Scan for the cell matching the given text and deliver its [X, Y] coordinate at center. 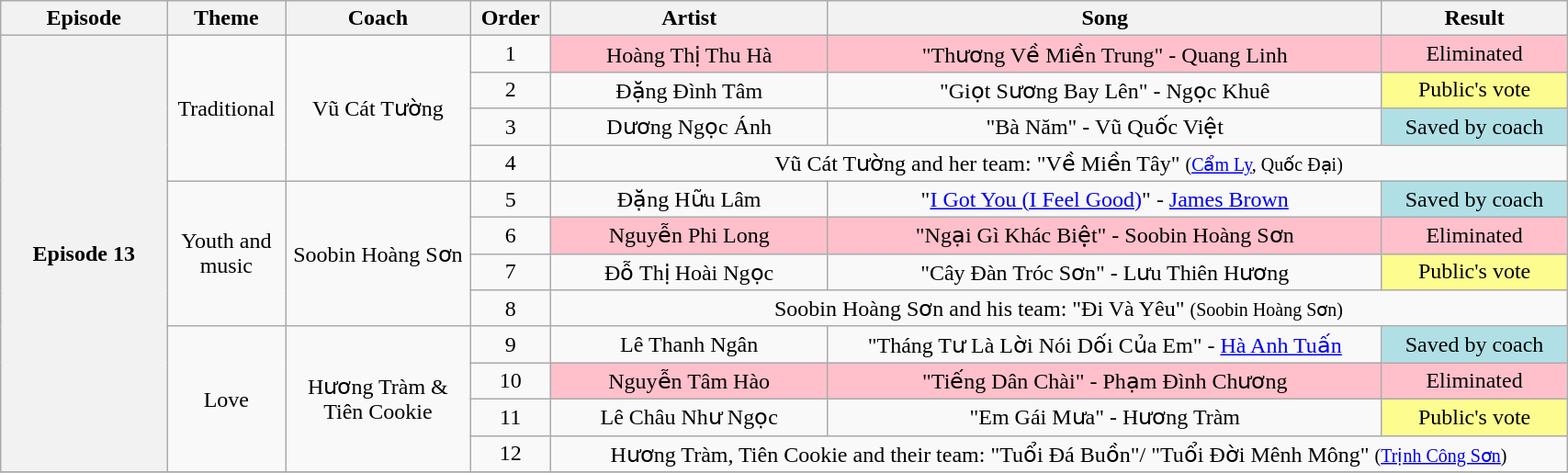
1 [511, 54]
Nguyễn Tâm Hào [689, 381]
Nguyễn Phi Long [689, 236]
"Cây Đàn Tróc Sơn" - Lưu Thiên Hương [1104, 272]
"Bà Năm" - Vũ Quốc Việt [1104, 127]
Youth and music [226, 253]
Theme [226, 18]
Coach [378, 18]
Vũ Cát Tường and her team: "Về Miền Tây" (Cẩm Ly, Quốc Đại) [1058, 163]
Traditional [226, 108]
"Tiếng Dân Chài" - Phạm Đình Chương [1104, 381]
2 [511, 90]
9 [511, 344]
Love [226, 399]
Artist [689, 18]
12 [511, 454]
Đặng Hữu Lâm [689, 199]
5 [511, 199]
Lê Thanh Ngân [689, 344]
3 [511, 127]
Dương Ngọc Ánh [689, 127]
Hương Tràm, Tiên Cookie and their team: "Tuổi Đá Buồn"/ "Tuổi Đời Mênh Mông" (Trịnh Công Sơn) [1058, 454]
8 [511, 309]
Song [1104, 18]
4 [511, 163]
Hương Tràm & Tiên Cookie [378, 399]
Order [511, 18]
Đặng Đình Tâm [689, 90]
Episode [85, 18]
"Giọt Sương Bay Lên" - Ngọc Khuê [1104, 90]
7 [511, 272]
Soobin Hoàng Sơn and his team: "Đi Và Yêu" (Soobin Hoàng Sơn) [1058, 309]
Lê Châu Như Ngọc [689, 417]
"Ngại Gì Khác Biệt" - Soobin Hoàng Sơn [1104, 236]
Vũ Cát Tường [378, 108]
"Tháng Tư Là Lời Nói Dối Của Em" - Hà Anh Tuấn [1104, 344]
"I Got You (I Feel Good)" - James Brown [1104, 199]
11 [511, 417]
"Thương Về Miền Trung" - Quang Linh [1104, 54]
Result [1473, 18]
6 [511, 236]
10 [511, 381]
Episode 13 [85, 253]
Hoàng Thị Thu Hà [689, 54]
"Em Gái Mưa" - Hương Tràm [1104, 417]
Soobin Hoàng Sơn [378, 253]
Đỗ Thị Hoài Ngọc [689, 272]
